Provide the [x, y] coordinate of the cell's center where the given text is located.  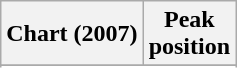
Peakposition [189, 34]
Chart (2007) [72, 34]
